Detect which cell encompasses the target text, then output its (X, Y) center coordinate. 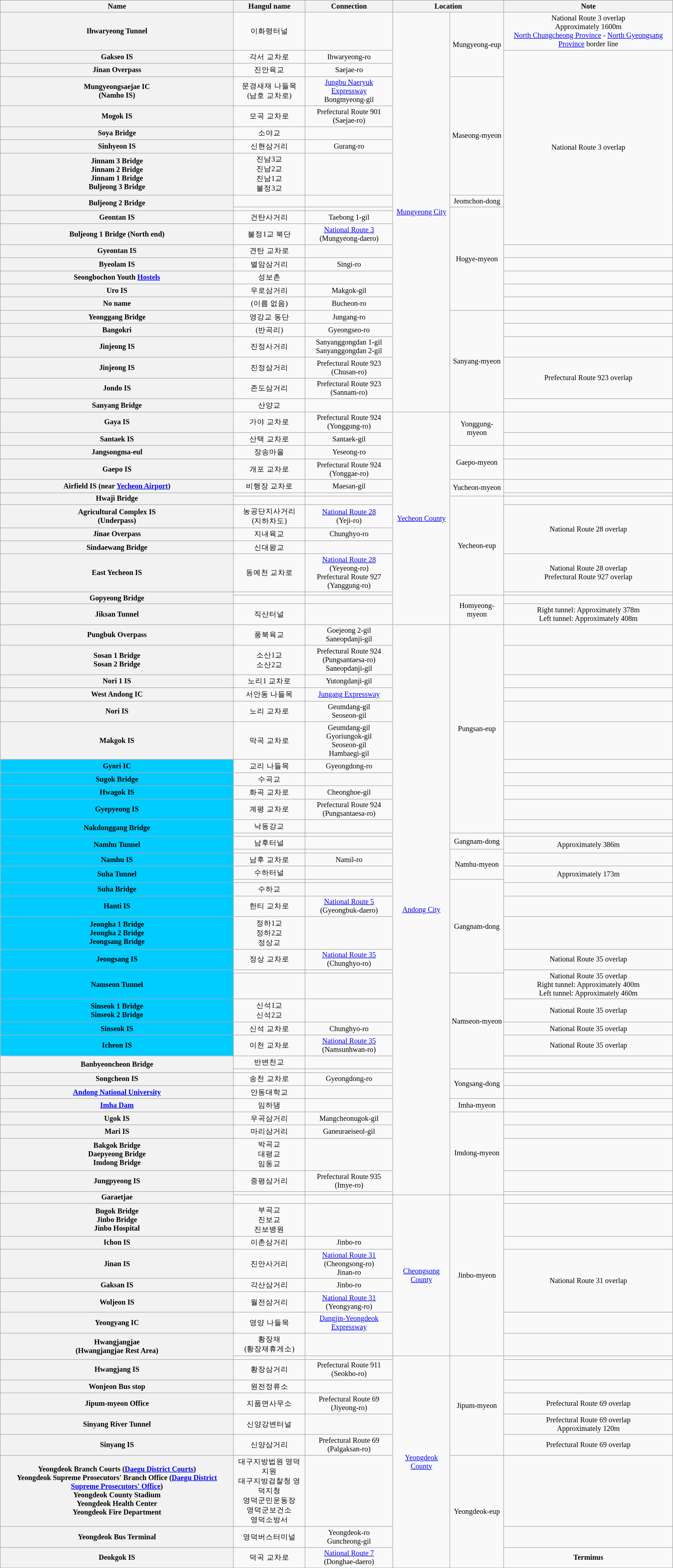
Namhu-myeon (477, 864)
계평 교차로 (270, 809)
부곡교진보교진보병원 (270, 1220)
Sosan 1 BridgeSosan 2 Bridge (117, 660)
Hwangjang IS (117, 1370)
Mungyeong-eup (477, 45)
임하댐 (270, 1105)
Prefectural Route 924(Pungsantaesa-ro) (349, 809)
Jipum-myeon (477, 1405)
반변천교 (270, 1062)
성보촌 (270, 277)
Garaetjae (117, 1197)
Jangsongma-eul (117, 452)
Gyepyeong IS (117, 809)
Jinnam 3 BridgeJinnam 2 BridgeJinnam 1 BridgeBuljeong 3 Bridge (117, 174)
Sinyang River Tunnel (117, 1424)
Imha Dam (117, 1105)
National Route 35(Namsunhwan-ro) (349, 1045)
Bangokri (117, 330)
직산터널 (270, 614)
National Route 3 overlap (588, 147)
Yonggung-myeon (477, 429)
동예천 교차로 (270, 573)
Homyeong-myeon (477, 610)
Prefectural Route 69(Jiyeong-ro) (349, 1404)
Gopyeong Bridge (117, 598)
송천 교차로 (270, 1079)
불정1교 북단 (270, 234)
Prefectural Route 69(Palgaksan-ro) (349, 1445)
Ugok IS (117, 1118)
문경새재 나들목(남호 교차로) (270, 91)
Yecheon County (421, 518)
Suha Tunnel (117, 874)
막곡 교차로 (270, 740)
Geontan IS (117, 217)
원전정류소 (270, 1387)
진정사거리 (270, 347)
Jeongsang IS (117, 959)
Namseon-myeon (477, 1021)
교리 나들목 (270, 766)
수곡교 (270, 780)
National Route 31(Yeongyang-ro) (349, 1302)
소산1교소산2교 (270, 660)
Prefectural Route 924(Yonggae-ro) (349, 469)
Mungyeong City (421, 212)
Jungbu Naeryuk ExpresswayBongmyeong-gil (349, 91)
Sindaewang Bridge (117, 547)
Gaepo-myeon (477, 462)
Yeongdeok-roGuncheong-gil (349, 1537)
덕곡 교차로 (270, 1558)
신양강변터널 (270, 1424)
Mungyeongsaejae IC(Namho IS) (117, 91)
Mangcheonugok-gil (349, 1118)
정하1교정하2교정상교 (270, 932)
National Route 7(Donghae-daero) (349, 1558)
신석1교신석2교 (270, 1010)
안동대학교 (270, 1092)
이화령터널 (270, 31)
대구지방법원 영덕지원대구지방검찰청 영덕지청영덕군민운동장영덕군보건소영덕소방서 (270, 1491)
Mari IS (117, 1131)
Singi-ro (349, 264)
Hwagok IS (117, 792)
중평삼거리 (270, 1181)
Jinan Overpass (117, 70)
Andong City (421, 909)
National Route 3(Mungyeong-daero) (349, 234)
Gyeontan IS (117, 251)
노리 교차로 (270, 711)
Connection (349, 6)
Uro IS (117, 291)
Prefectural Route 923 overlap (588, 378)
East Yecheon IS (117, 573)
Sinhyeon IS (117, 146)
진남3교진남2교진남1교불정3교 (270, 174)
Jungpyeong IS (117, 1181)
Dangjin-Yeongdeok Expressway (349, 1323)
Buljeong 1 Bridge (North end) (117, 234)
Geumdang-gilGyoriungok-gilSeoseon-gilHambaegi-gil (349, 740)
이촌삼거리 (270, 1242)
Jungang-ro (349, 317)
신양삼거리 (270, 1445)
Gaepo IS (117, 469)
월전삼거리 (270, 1302)
서안동 나들목 (270, 694)
농공단지사거리(지하차도) (270, 516)
Gaksan IS (117, 1285)
Pungsan-eup (477, 729)
Makgok IS (117, 740)
별암삼거리 (270, 264)
우로삼거리 (270, 291)
Buljeong 2 Bridge (117, 202)
화곡 교차로 (270, 792)
진정삼거리 (270, 368)
Yecheon-eup (477, 546)
Namhu Tunnel (117, 844)
National Route 35 overlapRight tunnel: Approximately 400mLeft tunnel: Approximately 460m (588, 984)
Prefectural Route 924(Pungsantaesa-ro)Saneopdanji-gil (349, 660)
Makgok-gil (349, 291)
Soya Bridge (117, 133)
Ganeuraeiseol-gil (349, 1131)
Terminus (588, 1558)
(이름 없음) (270, 304)
Geumdang-gilSeoseon-gil (349, 711)
산택 교차로 (270, 439)
Sanyang Bridge (117, 405)
진안육교 (270, 70)
Deokgok IS (117, 1558)
비행장 교차로 (270, 486)
개포 교차로 (270, 469)
소야교 (270, 133)
Saejae-ro (349, 70)
Yeonggang Bridge (117, 317)
Maseong-myeon (477, 136)
Jipum-myeon Office (117, 1404)
National Route 5(Gyeongbuk-daero) (349, 906)
(반곡리) (270, 330)
Cheongsong County (421, 1276)
신석 교차로 (270, 1029)
신현삼거리 (270, 146)
Yeongdeok-eup (477, 1511)
모곡 교차로 (270, 116)
건탄사거리 (270, 217)
Woljeon IS (117, 1302)
Sanyang-myeon (477, 361)
Yeseong-ro (349, 452)
National Route 31 overlap (588, 1281)
National Route 35(Chunghyo-ro) (349, 959)
Approximately 386m (588, 844)
Prefectural Route 69 overlapApproximately 120m (588, 1424)
영강교 동단 (270, 317)
Hogye-myeon (477, 258)
풍북육교 (270, 635)
Cheonghoe-gil (349, 792)
Sinseok 1 BridgeSinseok 2 Bridge (117, 1010)
Gyori IC (117, 766)
Jondo IS (117, 388)
Prefectural Route 935(Imye-ro) (349, 1181)
Gurang-ro (349, 146)
Yeongdeok County (421, 1462)
수하교 (270, 889)
Santaek-gil (349, 439)
박곡교대평교임동교 (270, 1154)
National Route 28(Yeji-ro) (349, 516)
Icheon IS (117, 1045)
Gyeongseo-ro (349, 330)
Yeongyang IC (117, 1323)
Airfield IS (near Yecheon Airport) (117, 486)
National Route 28 overlap (588, 529)
Jiksan Tunnel (117, 614)
영덕버스터미널 (270, 1537)
Bugok BridgeJinbo BridgeJinbo Hospital (117, 1220)
Goejeong 2-gilSaneopdanji-gil (349, 635)
Jinan IS (117, 1264)
Yucheon-myeon (477, 488)
Sugok Bridge (117, 780)
Bucheon-ro (349, 304)
Suha Bridge (117, 889)
각산삼거리 (270, 1285)
Jinbo-myeon (477, 1276)
Sanyanggongdan 1-gilSanyanggongdan 2-gil (349, 347)
남후터널 (270, 843)
Bakgok BridgeDaepyeong BridgeImdong Bridge (117, 1154)
Gakseo IS (117, 57)
Ihwaryeong Tunnel (117, 31)
Hwangjangjae(Hwangjangjae Rest Area) (117, 1346)
황장삼거리 (270, 1370)
Namhu IS (117, 859)
정상 교차로 (270, 959)
Santaek IS (117, 439)
Prefectural Route 901(Saejae-ro) (349, 116)
Mogok IS (117, 116)
Note (588, 6)
산양교 (270, 405)
Imha-myeon (477, 1105)
장송마을 (270, 452)
Approximately 173m (588, 874)
Hanti IS (117, 906)
Pungbuk Overpass (117, 635)
Nori 1 IS (117, 681)
Yeongdeok Bus Terminal (117, 1537)
Nori IS (117, 711)
존도삼거리 (270, 388)
Agricultural Complex IS(Underpass) (117, 516)
Imdong-myeon (477, 1153)
Jeomchon-dong (477, 201)
Songcheon IS (117, 1079)
Gaya IS (117, 422)
Prefectural Route 924(Yonggung-ro) (349, 422)
Hangul name (270, 6)
각서 교차로 (270, 57)
Banbyeoncheon Bridge (117, 1064)
신대왕교 (270, 547)
Yutongdanji-gil (349, 681)
Prefectural Route 923(Chusan-ro) (349, 368)
Hwaji Bridge (117, 499)
Name (117, 6)
Ihwaryeong-ro (349, 57)
견탄 교차로 (270, 251)
남후 교차로 (270, 859)
영양 나들목 (270, 1323)
노리1 교차로 (270, 681)
Namil-ro (349, 859)
Location (448, 6)
황장재(황장재휴게소) (270, 1344)
가야 교차로 (270, 422)
지내육교 (270, 534)
West Andong IC (117, 694)
Maesan-gil (349, 486)
National Route 28(Yeyeong-ro)Prefectural Route 927(Yanggung-ro) (349, 573)
Sinyang IS (117, 1445)
지품면사무소 (270, 1404)
National Route 28 overlapPrefectural Route 927 overlap (588, 573)
마리삼거리 (270, 1131)
Ichon IS (117, 1242)
Seongbochon Youth Hostels (117, 277)
Nakdonggang Bridge (117, 828)
이천 교차로 (270, 1045)
Yongsang-dong (477, 1084)
Sinseok IS (117, 1029)
No name (117, 304)
National Route 31(Cheongsong-ro)Jinan-ro (349, 1264)
Andong National University (117, 1092)
Wonjeon Bus stop (117, 1387)
낙동강교 (270, 826)
Taebong 1-gil (349, 217)
Byeolam IS (117, 264)
Jungang Expressway (349, 694)
Jinae Overpass (117, 534)
Prefectural Route 923(Sannam-ro) (349, 388)
Jeongha 1 BridgeJeongha 2 BridgeJeongsang Bridge (117, 932)
한티 교차로 (270, 906)
Right tunnel: Approximately 378mLeft tunnel: Approximately 408m (588, 614)
수하터널 (270, 873)
Prefectural Route 911(Seokbo-ro) (349, 1370)
Namseon Tunnel (117, 984)
진안사거리 (270, 1264)
우곡삼거리 (270, 1118)
National Route 3 overlapApproximately 1600mNorth Chungcheong Province - North Gyeongsang Province border line (588, 31)
